From the cell containing the given text, extract its center point as (X, Y) coordinate. 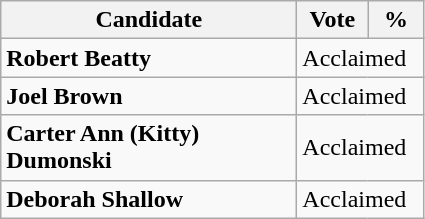
% (396, 20)
Carter Ann (Kitty) Dumonski (149, 148)
Deborah Shallow (149, 199)
Robert Beatty (149, 58)
Joel Brown (149, 96)
Vote (332, 20)
Candidate (149, 20)
